From the cell containing the given text, extract its center point as [X, Y] coordinate. 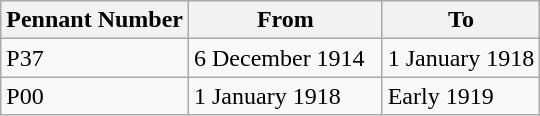
From [285, 20]
To [461, 20]
P00 [95, 96]
Pennant Number [95, 20]
P37 [95, 58]
6 December 1914 [285, 58]
Early 1919 [461, 96]
